Output the [X, Y] coordinate of the center of the cell containing the given text.  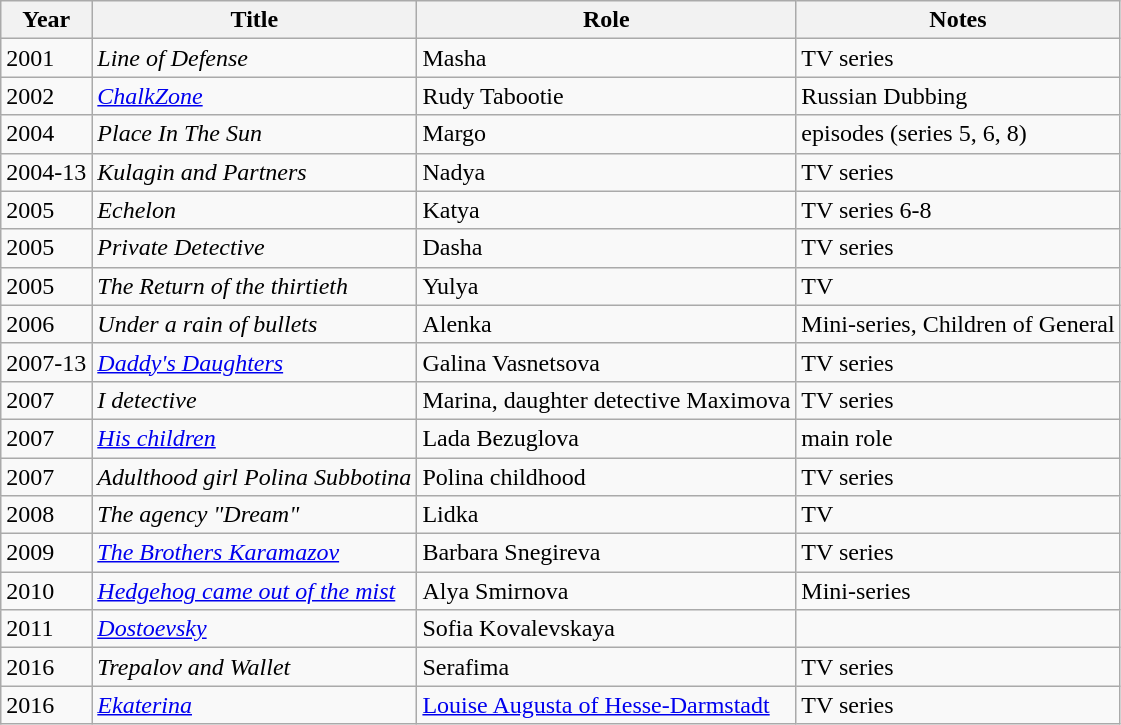
Alenka [606, 324]
Nadya [606, 172]
Louise Augusta of Hesse-Darmstadt [606, 705]
episodes (series 5, 6, 8) [958, 134]
main role [958, 438]
Adulthood girl Polina Subbotina [254, 477]
Title [254, 20]
2006 [46, 324]
Notes [958, 20]
Dostoevsky [254, 629]
Margo [606, 134]
Yulya [606, 286]
Mini-series, Children of General [958, 324]
The Brothers Karamazov [254, 553]
2002 [46, 96]
Role [606, 20]
2008 [46, 515]
Daddy's Daughters [254, 362]
2009 [46, 553]
The Return of the thirtieth [254, 286]
Alya Smirnova [606, 591]
Lada Bezuglova [606, 438]
Trepalov and Wallet [254, 667]
Sofia Kovalevskaya [606, 629]
Place In The Sun [254, 134]
Galina Vasnetsova [606, 362]
Echelon [254, 210]
Private Detective [254, 248]
Marina, daughter detective Maximova [606, 400]
Russian Dubbing [958, 96]
Lidka [606, 515]
Hedgehog came out of the mist [254, 591]
Rudy Tabootie [606, 96]
TV series 6-8 [958, 210]
Serafima [606, 667]
Barbara Snegireva [606, 553]
Masha [606, 58]
ChalkZone [254, 96]
Under a rain of bullets [254, 324]
Ekaterina [254, 705]
I detective [254, 400]
Year [46, 20]
2010 [46, 591]
Line of Defense [254, 58]
2004-13 [46, 172]
Mini-series [958, 591]
Polina childhood [606, 477]
2001 [46, 58]
2007-13 [46, 362]
The agency "Dream" [254, 515]
2004 [46, 134]
Kulagin and Partners [254, 172]
Dasha [606, 248]
2011 [46, 629]
His children [254, 438]
Katya [606, 210]
